Return (x, y) of the center of cell containing provided text 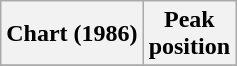
Chart (1986) (72, 34)
Peakposition (189, 34)
